Return the [x, y] coordinate for the center point of the cell that contains the specified text.  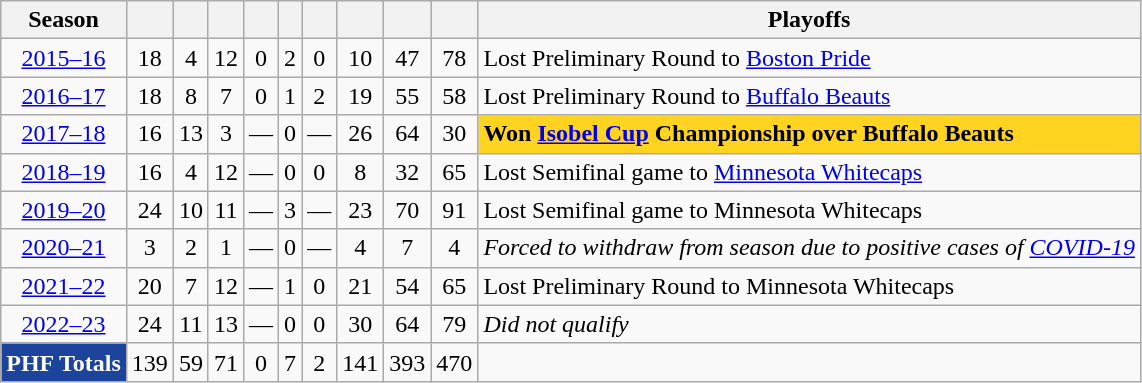
70 [408, 210]
470 [454, 362]
Won Isobel Cup Championship over Buffalo Beauts [810, 134]
2017–18 [64, 134]
19 [360, 96]
23 [360, 210]
78 [454, 58]
PHF Totals [64, 362]
55 [408, 96]
Lost Preliminary Round to Buffalo Beauts [810, 96]
2019–20 [64, 210]
47 [408, 58]
141 [360, 362]
26 [360, 134]
54 [408, 286]
59 [190, 362]
2021–22 [64, 286]
Did not qualify [810, 324]
91 [454, 210]
2018–19 [64, 172]
Playoffs [810, 20]
21 [360, 286]
2016–17 [64, 96]
Lost Preliminary Round to Boston Pride [810, 58]
71 [226, 362]
Lost Preliminary Round to Minnesota Whitecaps [810, 286]
2022–23 [64, 324]
79 [454, 324]
58 [454, 96]
32 [408, 172]
2020–21 [64, 248]
139 [150, 362]
Season [64, 20]
2015–16 [64, 58]
Forced to withdraw from season due to positive cases of COVID-19 [810, 248]
20 [150, 286]
393 [408, 362]
